Capture the cell that displays the provided text and extract its [x, y] central coordinate. 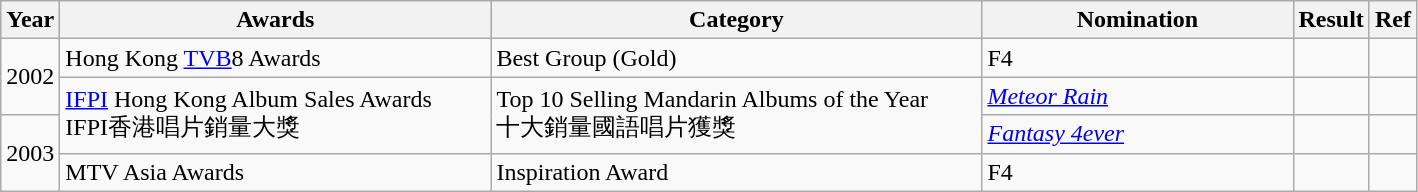
Year [30, 20]
Inspiration Award [736, 172]
MTV Asia Awards [276, 172]
Nomination [1138, 20]
Result [1331, 20]
Fantasy 4ever [1138, 134]
Hong Kong TVB8 Awards [276, 58]
IFPI Hong Kong Album Sales AwardsIFPI香港唱片銷量大獎 [276, 115]
Best Group (Gold) [736, 58]
Top 10 Selling Mandarin Albums of the Year十大銷量國語唱片獲獎 [736, 115]
2002 [30, 77]
Meteor Rain [1138, 96]
Awards [276, 20]
2003 [30, 153]
Category [736, 20]
Ref [1392, 20]
